Search for the cell housing the specified text and yield its (x, y) center coordinate. 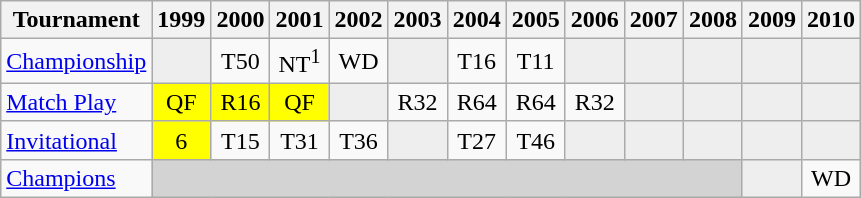
1999 (182, 20)
T15 (240, 140)
T31 (300, 140)
2004 (476, 20)
2000 (240, 20)
T50 (240, 62)
T36 (358, 140)
Tournament (76, 20)
T16 (476, 62)
2002 (358, 20)
R16 (240, 102)
Championship (76, 62)
2005 (536, 20)
NT1 (300, 62)
2003 (418, 20)
T46 (536, 140)
2009 (772, 20)
T27 (476, 140)
Invitational (76, 140)
2010 (832, 20)
Match Play (76, 102)
2007 (654, 20)
2006 (594, 20)
6 (182, 140)
2008 (712, 20)
Champions (76, 178)
2001 (300, 20)
T11 (536, 62)
